Search for the cell housing the specified text and yield its (x, y) center coordinate. 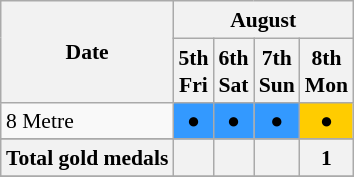
1 (326, 158)
August (263, 20)
8thMon (326, 70)
Total gold medals (87, 158)
5thFri (193, 70)
8 Metre (87, 120)
7thSun (277, 70)
6thSat (233, 70)
Date (87, 52)
